Capture the cell that displays the provided text and extract its (x, y) central coordinate. 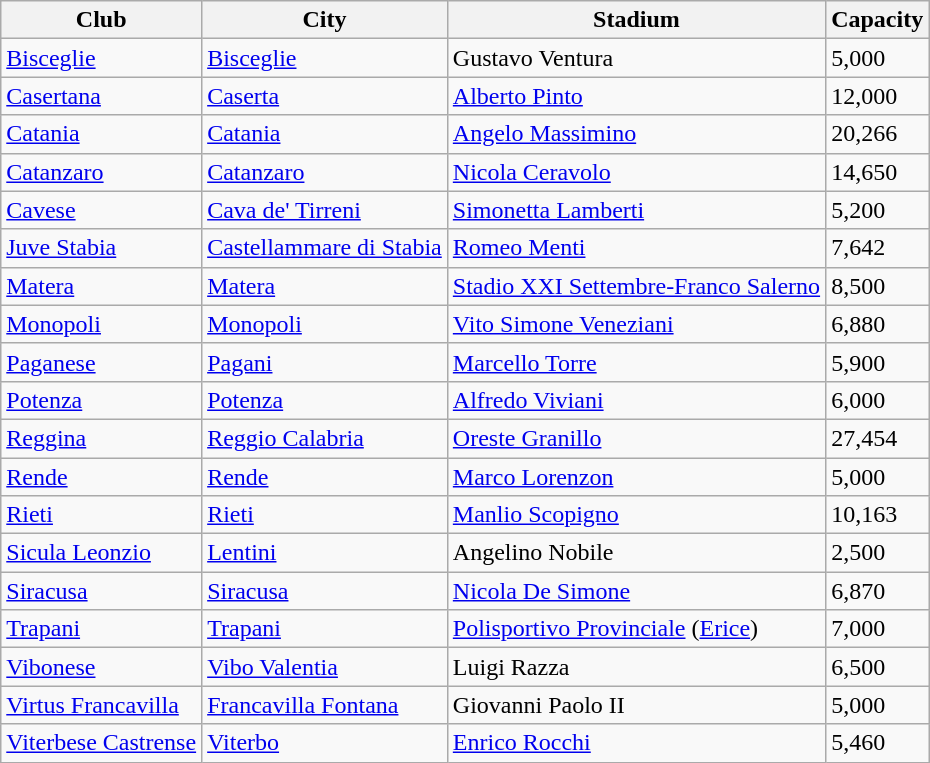
Vibo Valentia (325, 667)
Paganese (102, 362)
27,454 (878, 438)
2,500 (878, 553)
Francavilla Fontana (325, 705)
20,266 (878, 134)
Cava de' Tirreni (325, 210)
Reggio Calabria (325, 438)
Polisportivo Provinciale (Erice) (636, 629)
10,163 (878, 515)
Simonetta Lamberti (636, 210)
Luigi Razza (636, 667)
Juve Stabia (102, 248)
Castellammare di Stabia (325, 248)
Marco Lorenzon (636, 477)
Giovanni Paolo II (636, 705)
6,000 (878, 400)
City (325, 20)
Vibonese (102, 667)
5,900 (878, 362)
Lentini (325, 553)
Viterbo (325, 743)
Angelino Nobile (636, 553)
Caserta (325, 96)
Viterbese Castrense (102, 743)
14,650 (878, 172)
5,460 (878, 743)
6,870 (878, 591)
Reggina (102, 438)
Angelo Massimino (636, 134)
Alberto Pinto (636, 96)
Casertana (102, 96)
Oreste Granillo (636, 438)
Enrico Rocchi (636, 743)
Gustavo Ventura (636, 58)
7,000 (878, 629)
Marcello Torre (636, 362)
12,000 (878, 96)
Pagani (325, 362)
Stadium (636, 20)
Manlio Scopigno (636, 515)
6,880 (878, 324)
Virtus Francavilla (102, 705)
Club (102, 20)
Nicola Ceravolo (636, 172)
Nicola De Simone (636, 591)
Stadio XXI Settembre-Franco Salerno (636, 286)
7,642 (878, 248)
6,500 (878, 667)
Capacity (878, 20)
Sicula Leonzio (102, 553)
Vito Simone Veneziani (636, 324)
Cavese (102, 210)
Romeo Menti (636, 248)
8,500 (878, 286)
5,200 (878, 210)
Alfredo Viviani (636, 400)
